For the text-containing cell, return its midpoint in (x, y) coordinate format. 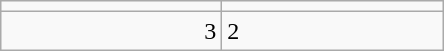
2 (332, 31)
3 (112, 31)
